Detect which cell encompasses the target text, then output its [X, Y] center coordinate. 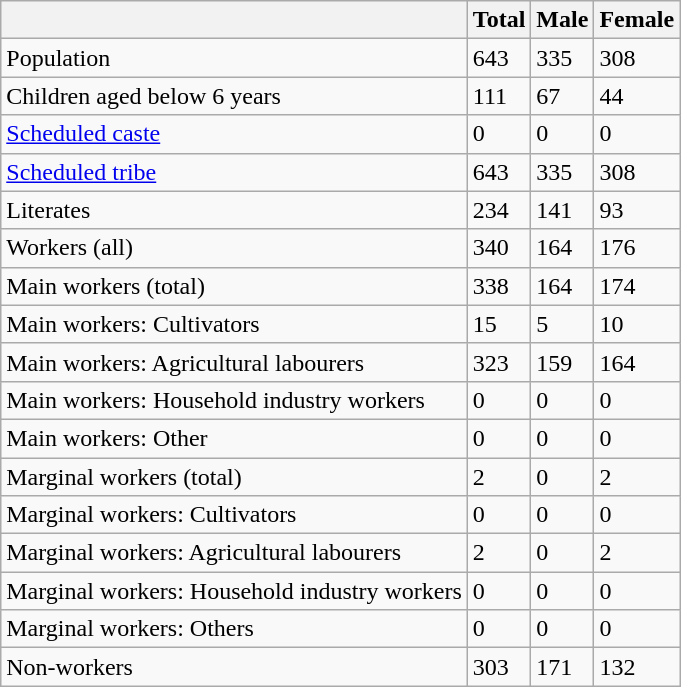
Marginal workers (total) [234, 477]
132 [637, 667]
Main workers: Household industry workers [234, 400]
15 [499, 324]
Workers (all) [234, 248]
303 [499, 667]
Marginal workers: Others [234, 629]
338 [499, 286]
Marginal workers: Household industry workers [234, 591]
234 [499, 210]
340 [499, 248]
Total [499, 20]
10 [637, 324]
Scheduled tribe [234, 172]
174 [637, 286]
67 [562, 96]
44 [637, 96]
Children aged below 6 years [234, 96]
159 [562, 362]
Literates [234, 210]
93 [637, 210]
Main workers (total) [234, 286]
Population [234, 58]
Scheduled caste [234, 134]
Marginal workers: Agricultural labourers [234, 553]
Main workers: Other [234, 438]
Male [562, 20]
171 [562, 667]
323 [499, 362]
111 [499, 96]
Main workers: Cultivators [234, 324]
141 [562, 210]
176 [637, 248]
Female [637, 20]
5 [562, 324]
Main workers: Agricultural labourers [234, 362]
Non-workers [234, 667]
Marginal workers: Cultivators [234, 515]
